Return the [X, Y] coordinate for the center point of the cell that contains the specified text.  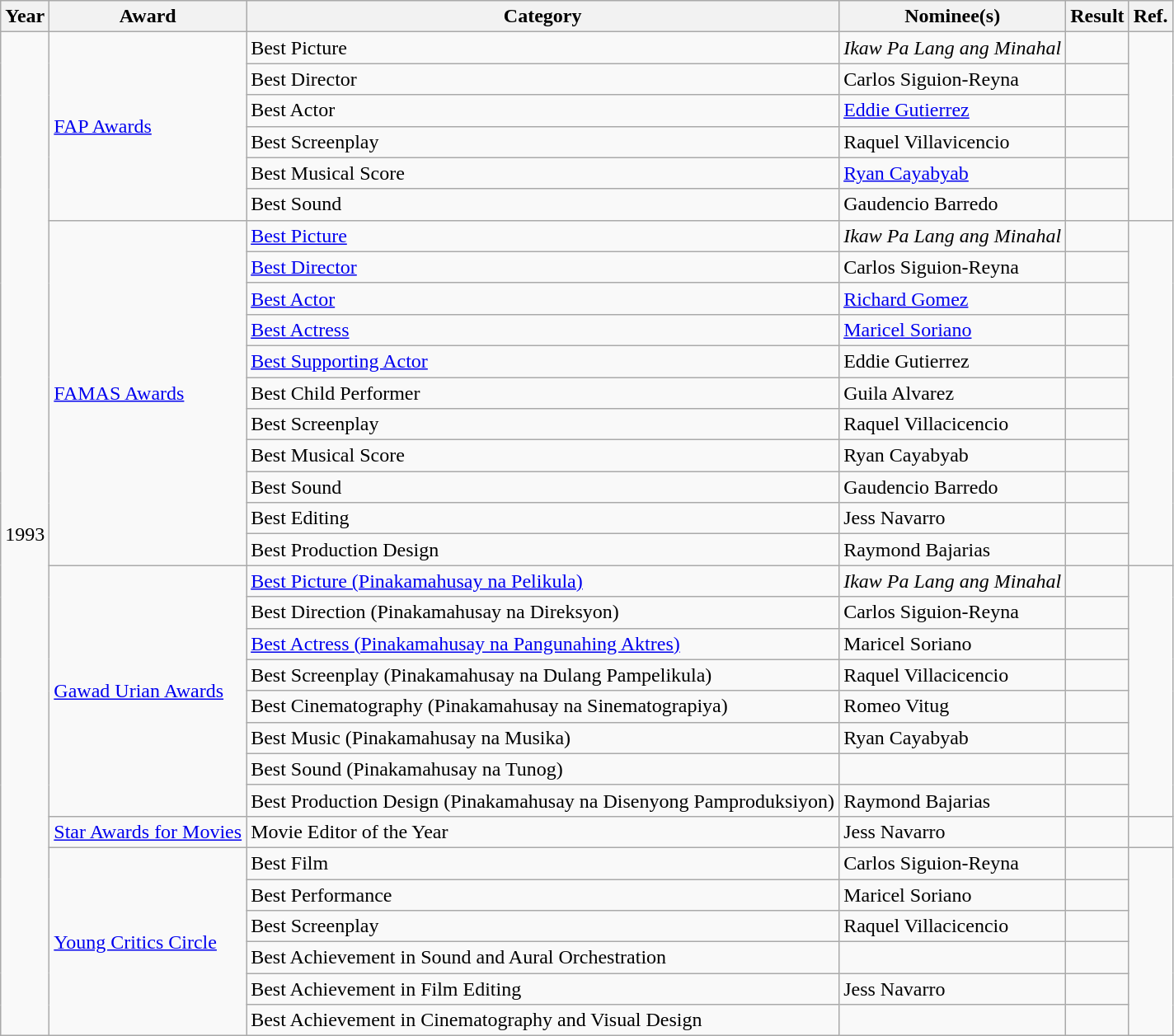
Guila Alvarez [953, 393]
Raquel Villavicencio [953, 142]
Best Picture (Pinakamahusay na Pelikula) [542, 581]
Best Music (Pinakamahusay na Musika) [542, 738]
FAP Awards [148, 126]
Best Sound (Pinakamahusay na Tunog) [542, 769]
Star Awards for Movies [148, 832]
Gawad Urian Awards [148, 691]
Best Performance [542, 894]
Year [25, 16]
Award [148, 16]
Best Film [542, 863]
Best Editing [542, 518]
Best Production Design [542, 550]
Best Achievement in Cinematography and Visual Design [542, 1020]
Best Child Performer [542, 393]
1993 [25, 534]
Best Actress [542, 330]
FAMAS Awards [148, 392]
Best Production Design (Pinakamahusay na Disenyong Pamproduksiyon) [542, 800]
Best Actress (Pinakamahusay na Pangunahing Aktres) [542, 644]
Richard Gomez [953, 298]
Best Cinematography (Pinakamahusay na Sinematograpiya) [542, 706]
Best Achievement in Sound and Aural Orchestration [542, 958]
Romeo Vitug [953, 706]
Category [542, 16]
Ref. [1151, 16]
Nominee(s) [953, 16]
Best Achievement in Film Editing [542, 989]
Best Screenplay (Pinakamahusay na Dulang Pampelikula) [542, 675]
Movie Editor of the Year [542, 832]
Result [1097, 16]
Best Supporting Actor [542, 361]
Young Critics Circle [148, 941]
Best Direction (Pinakamahusay na Direksyon) [542, 612]
